Output the [X, Y] coordinate of the center of the cell containing the given text.  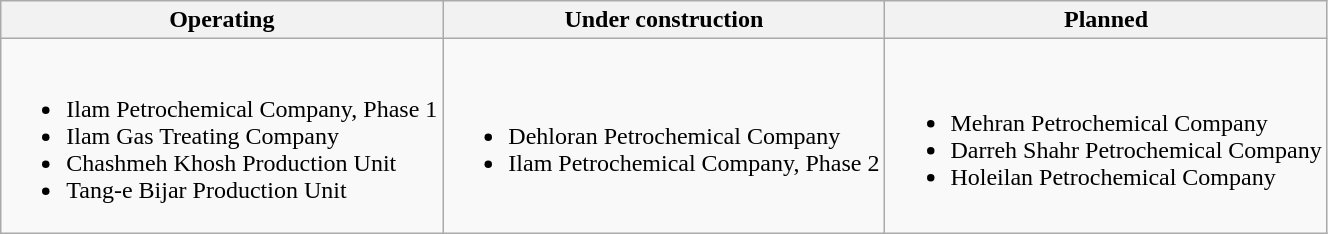
Operating [222, 20]
Ilam Petrochemical Company, Phase 1Ilam Gas Treating CompanyChashmeh Khosh Production UnitTang-e Bijar Production Unit [222, 136]
Dehloran Petrochemical CompanyIlam Petrochemical Company, Phase 2 [664, 136]
Planned [1106, 20]
Under construction [664, 20]
Mehran Petrochemical CompanyDarreh Shahr Petrochemical CompanyHoleilan Petrochemical Company [1106, 136]
